For the text-containing cell, return its midpoint in (x, y) coordinate format. 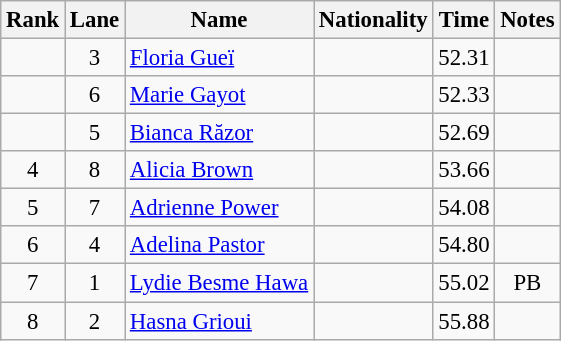
Nationality (374, 20)
Lane (95, 20)
55.88 (464, 321)
1 (95, 283)
2 (95, 321)
Name (220, 20)
Rank (33, 20)
Bianca Răzor (220, 133)
3 (95, 58)
Floria Gueï (220, 58)
Adrienne Power (220, 208)
55.02 (464, 283)
Adelina Pastor (220, 245)
PB (528, 283)
Marie Gayot (220, 95)
Time (464, 20)
53.66 (464, 170)
52.31 (464, 58)
52.33 (464, 95)
Notes (528, 20)
Hasna Grioui (220, 321)
Lydie Besme Hawa (220, 283)
52.69 (464, 133)
Alicia Brown (220, 170)
54.80 (464, 245)
54.08 (464, 208)
